Scan for the cell matching the given text and deliver its (X, Y) coordinate at center. 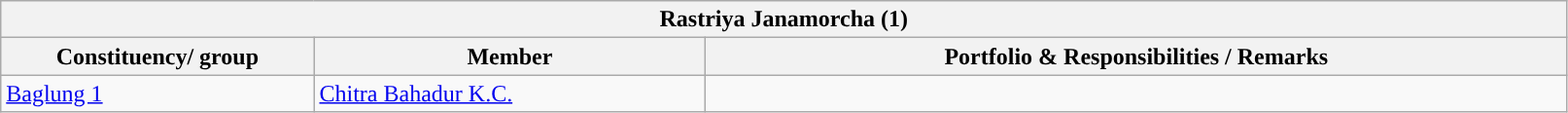
Chitra Bahadur K.C. (509, 94)
Portfolio & Responsibilities / Remarks (1136, 56)
Baglung 1 (157, 94)
Constituency/ group (157, 56)
Rastriya Janamorcha (1) (784, 19)
Member (509, 56)
